Return the (x, y) coordinate for the center point of the cell that contains the specified text.  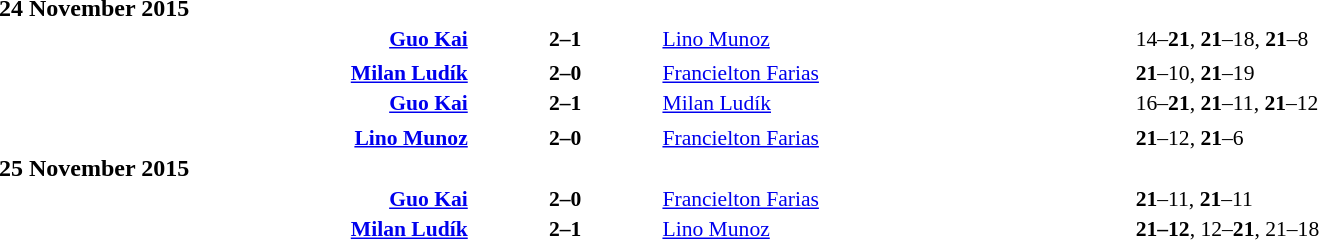
Milan Ludík (897, 103)
Lino Munoz (897, 38)
